Find where the given text appears and provide that cell's center as [X, Y] coordinate. 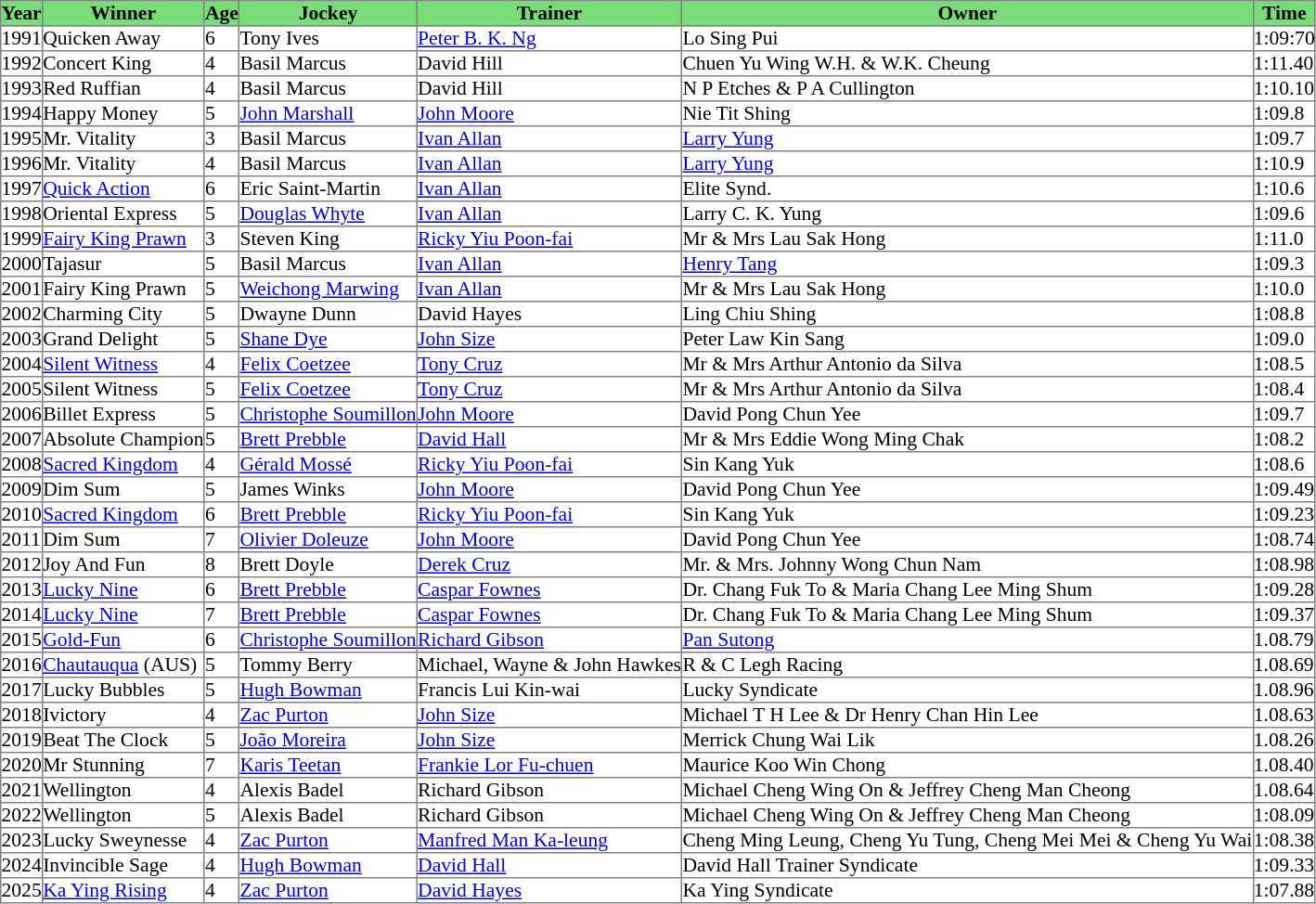
Lo Sing Pui [967, 39]
1:08.38 [1284, 841]
Trainer [549, 13]
Absolute Champion [123, 440]
Peter B. K. Ng [549, 39]
Manfred Man Ka-leung [549, 841]
1:08.09 [1284, 815]
1:08.8 [1284, 314]
Joy And Fun [123, 564]
1:08.4 [1284, 390]
2019 [22, 741]
1:11.0 [1284, 239]
1.08.96 [1284, 691]
2013 [22, 590]
Mr & Mrs Eddie Wong Ming Chak [967, 440]
Quick Action [123, 189]
2005 [22, 390]
David Hall Trainer Syndicate [967, 865]
Cheng Ming Leung, Cheng Yu Tung, Cheng Mei Mei & Cheng Yu Wai [967, 841]
2014 [22, 614]
Brett Doyle [329, 564]
Lucky Bubbles [123, 691]
1992 [22, 63]
1993 [22, 89]
1:08.5 [1284, 364]
Happy Money [123, 113]
Charming City [123, 314]
Ling Chiu Shing [967, 314]
1996 [22, 163]
1:08.98 [1284, 564]
Chautauqua (AUS) [123, 665]
2008 [22, 464]
James Winks [329, 490]
Age [221, 13]
Douglas Whyte [329, 213]
Red Ruffian [123, 89]
1:09.37 [1284, 614]
Dwayne Dunn [329, 314]
Peter Law Kin Sang [967, 340]
Pan Sutong [967, 640]
1:09.49 [1284, 490]
1:09.23 [1284, 514]
Tommy Berry [329, 665]
2024 [22, 865]
Winner [123, 13]
2023 [22, 841]
2015 [22, 640]
R & C Legh Racing [967, 665]
Tajasur [123, 264]
Mr. & Mrs. Johnny Wong Chun Nam [967, 564]
Quicken Away [123, 39]
Lucky Sweynesse [123, 841]
1997 [22, 189]
2000 [22, 264]
8 [221, 564]
2021 [22, 791]
Concert King [123, 63]
Henry Tang [967, 264]
Grand Delight [123, 340]
2007 [22, 440]
2010 [22, 514]
1.08.63 [1284, 715]
2020 [22, 765]
1.08.26 [1284, 741]
2002 [22, 314]
Eric Saint-Martin [329, 189]
1:10.9 [1284, 163]
1:08.2 [1284, 440]
Gold-Fun [123, 640]
Larry C. K. Yung [967, 213]
1:10.0 [1284, 290]
Shane Dye [329, 340]
Jockey [329, 13]
2025 [22, 891]
1.08.79 [1284, 640]
Year [22, 13]
Oriental Express [123, 213]
1:10.10 [1284, 89]
1:09:70 [1284, 39]
2016 [22, 665]
2003 [22, 340]
Ka Ying Syndicate [967, 891]
Maurice Koo Win Chong [967, 765]
1:08.6 [1284, 464]
2011 [22, 540]
2017 [22, 691]
2018 [22, 715]
Time [1284, 13]
Mr Stunning [123, 765]
1:07.88 [1284, 891]
Weichong Marwing [329, 290]
2004 [22, 364]
1998 [22, 213]
Michael T H Lee & Dr Henry Chan Hin Lee [967, 715]
Owner [967, 13]
Steven King [329, 239]
Francis Lui Kin-wai [549, 691]
Derek Cruz [549, 564]
Elite Synd. [967, 189]
1:11.40 [1284, 63]
1991 [22, 39]
Olivier Doleuze [329, 540]
Merrick Chung Wai Lik [967, 741]
N P Etches & P A Cullington [967, 89]
2012 [22, 564]
1:09.28 [1284, 590]
1994 [22, 113]
Tony Ives [329, 39]
Lucky Syndicate [967, 691]
Nie Tit Shing [967, 113]
Ivictory [123, 715]
1995 [22, 139]
1:09.0 [1284, 340]
2001 [22, 290]
Billet Express [123, 414]
1.08.64 [1284, 791]
Beat The Clock [123, 741]
1:09.33 [1284, 865]
João Moreira [329, 741]
Michael, Wayne & John Hawkes [549, 665]
1:09.6 [1284, 213]
Invincible Sage [123, 865]
2022 [22, 815]
1:09.3 [1284, 264]
1999 [22, 239]
Chuen Yu Wing W.H. & W.K. Cheung [967, 63]
1.08.69 [1284, 665]
Gérald Mossé [329, 464]
1:08.74 [1284, 540]
Frankie Lor Fu-chuen [549, 765]
Ka Ying Rising [123, 891]
2006 [22, 414]
1:09.8 [1284, 113]
2009 [22, 490]
1.08.40 [1284, 765]
1:10.6 [1284, 189]
Karis Teetan [329, 765]
John Marshall [329, 113]
